For the text-containing cell, return its midpoint in [x, y] coordinate format. 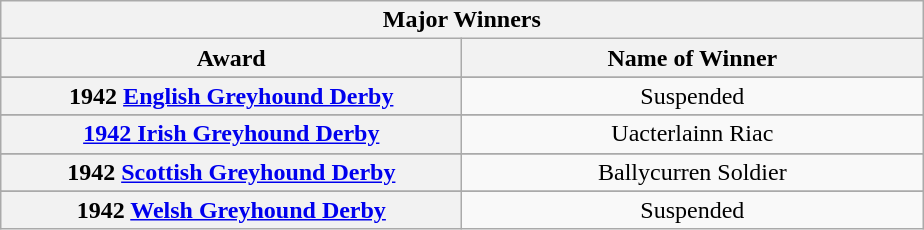
1942 Scottish Greyhound Derby [232, 172]
1942 English Greyhound Derby [232, 96]
Name of Winner [692, 58]
1942 Irish Greyhound Derby [232, 134]
Ballycurren Soldier [692, 172]
Major Winners [462, 20]
Award [232, 58]
Uacterlainn Riac [692, 134]
1942 Welsh Greyhound Derby [232, 210]
